Output the [X, Y] coordinate of the center of the cell containing the given text.  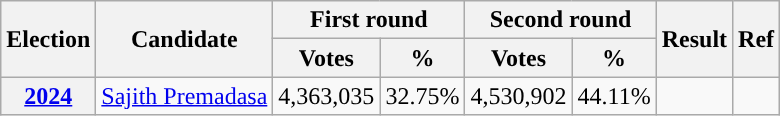
32.75% [422, 96]
Result [694, 39]
Election [48, 39]
First round [369, 20]
Ref [756, 39]
44.11% [614, 96]
Sajith Premadasa [184, 96]
Candidate [184, 39]
4,530,902 [518, 96]
2024 [48, 96]
4,363,035 [326, 96]
Second round [560, 20]
